Pinpoint the cell where the given text exists, returning its (X, Y) midpoint coordinate. 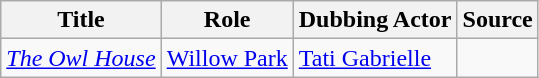
Willow Park (227, 58)
The Owl House (81, 58)
Role (227, 20)
Source (498, 20)
Title (81, 20)
Dubbing Actor (375, 20)
Tati Gabrielle (375, 58)
